Extract the [X, Y] coordinate from the center of the cell holding the provided text.  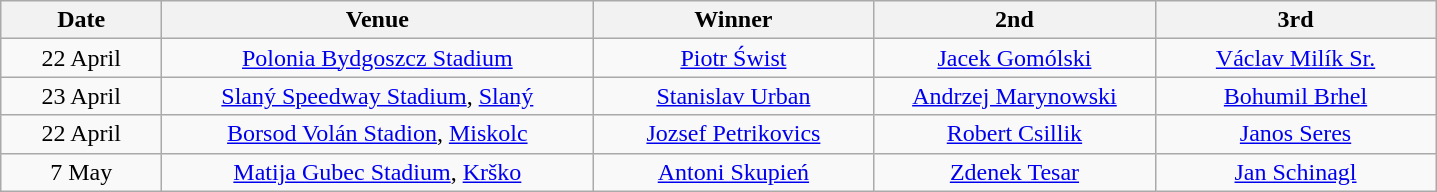
Venue [378, 20]
Winner [734, 20]
7 May [82, 172]
Antoni Skupień [734, 172]
Jozsef Petrikovics [734, 134]
Andrzej Marynowski [1014, 96]
Polonia Bydgoszcz Stadium [378, 58]
Bohumil Brhel [1296, 96]
23 April [82, 96]
Janos Seres [1296, 134]
3rd [1296, 20]
Slaný Speedway Stadium, Slaný [378, 96]
Jan Schinagl [1296, 172]
Jacek Gomólski [1014, 58]
Piotr Świst [734, 58]
Matija Gubec Stadium, Krško [378, 172]
Robert Csillik [1014, 134]
2nd [1014, 20]
Václav Milík Sr. [1296, 58]
Borsod Volán Stadion, Miskolc [378, 134]
Zdenek Tesar [1014, 172]
Date [82, 20]
Stanislav Urban [734, 96]
